Pinpoint the cell where the given text exists, returning its (X, Y) midpoint coordinate. 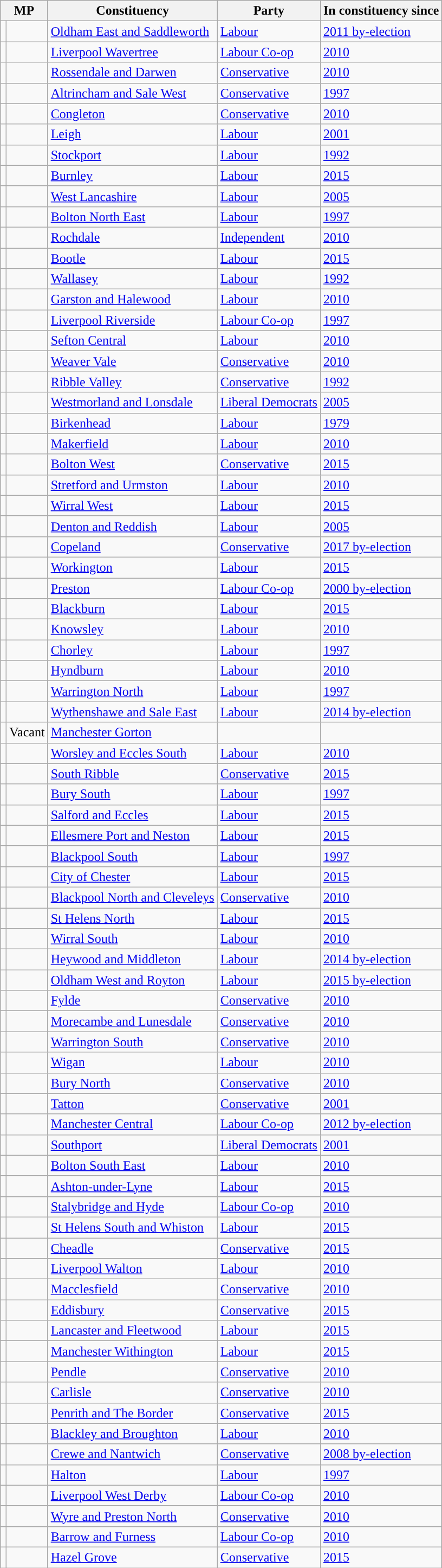
Ellesmere Port and Neston (132, 835)
Rossendale and Darwen (132, 73)
Bolton North East (132, 217)
In constituency since (381, 11)
Blackpool North and Cleveleys (132, 897)
Barrow and Furness (132, 1537)
City of Chester (132, 877)
Hazel Grove (132, 1557)
Liverpool Riverside (132, 320)
Morecambe and Lunesdale (132, 1021)
St Helens North (132, 918)
Weaver Vale (132, 361)
2008 by-election (381, 1454)
1979 (381, 423)
Liverpool Walton (132, 1269)
Makerfield (132, 444)
Burnley (132, 176)
Blackburn (132, 609)
Southport (132, 1145)
Worsley and Eccles South (132, 753)
West Lancashire (132, 196)
Preston (132, 588)
Crewe and Nantwich (132, 1454)
Fylde (132, 1001)
Macclesfield (132, 1290)
Bootle (132, 258)
Congleton (132, 114)
Lancaster and Fleetwood (132, 1331)
Ashton-under-Lyne (132, 1186)
Stalybridge and Hyde (132, 1207)
Independent (269, 237)
Chorley (132, 650)
Constituency (132, 11)
Oldham West and Royton (132, 980)
Ribble Valley (132, 382)
Halton (132, 1475)
Denton and Reddish (132, 526)
Pendle (132, 1372)
Party (269, 11)
Warrington South (132, 1042)
Liverpool Wavertree (132, 52)
Bolton West (132, 464)
Altrincham and Sale West (132, 93)
Oldham East and Saddleworth (132, 31)
Penrith and The Border (132, 1413)
Bury North (132, 1083)
Birkenhead (132, 423)
Workington (132, 567)
Liverpool West Derby (132, 1495)
Wirral South (132, 939)
2011 by-election (381, 31)
Wirral West (132, 506)
Cheadle (132, 1248)
Wigan (132, 1062)
2012 by-election (381, 1124)
Stretford and Urmston (132, 485)
Hyndburn (132, 671)
MP (24, 11)
Garston and Halewood (132, 300)
Heywood and Middleton (132, 960)
Eddisbury (132, 1310)
Warrington North (132, 691)
Wallasey (132, 279)
Blackpool South (132, 856)
2017 by-election (381, 547)
Bury South (132, 794)
Bolton South East (132, 1165)
Wyre and Preston North (132, 1516)
Sefton Central (132, 341)
Tatton (132, 1104)
Westmorland and Lonsdale (132, 403)
2000 by-election (381, 588)
South Ribble (132, 774)
Leigh (132, 134)
Vacant (27, 733)
2015 by-election (381, 980)
Knowsley (132, 630)
Manchester Withington (132, 1351)
Wythenshawe and Sale East (132, 712)
Rochdale (132, 237)
St Helens South and Whiston (132, 1227)
Manchester Gorton (132, 733)
Salford and Eccles (132, 815)
Manchester Central (132, 1124)
Copeland (132, 547)
Blackley and Broughton (132, 1434)
Stockport (132, 155)
Carlisle (132, 1392)
